From the cell containing the given text, extract its center point as [X, Y] coordinate. 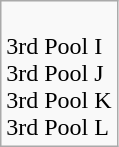
3rd Pool I 3rd Pool J 3rd Pool K 3rd Pool L [59, 74]
